Return [X, Y] of the center of cell containing provided text 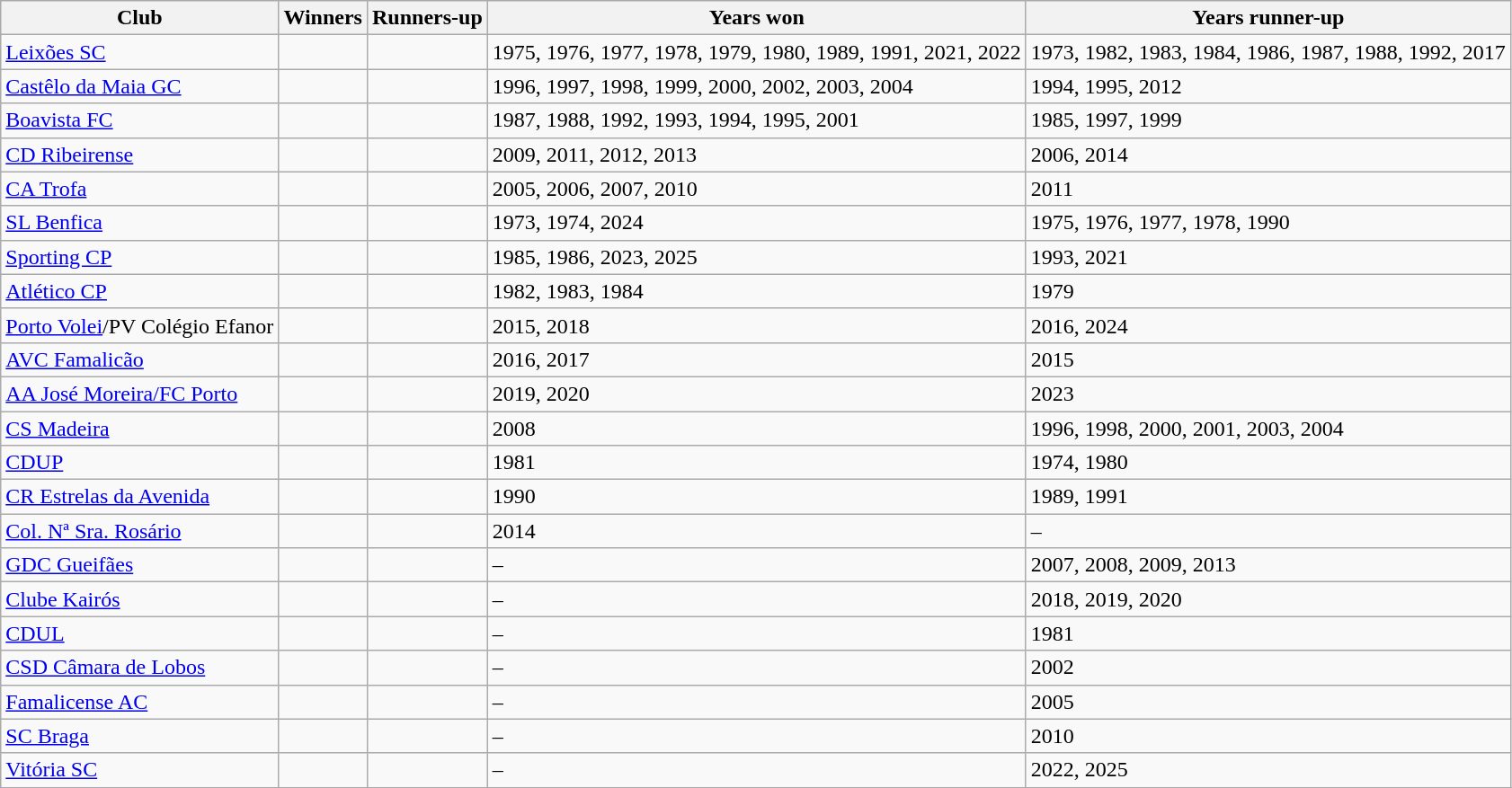
1994, 1995, 2012 [1267, 86]
2019, 2020 [757, 394]
Years won [757, 18]
1996, 1998, 2000, 2001, 2003, 2004 [1267, 429]
CSD Câmara de Lobos [140, 668]
2005 [1267, 702]
Years runner-up [1267, 18]
2008 [757, 429]
SL Benfica [140, 223]
Famalicense AC [140, 702]
1973, 1982, 1983, 1984, 1986, 1987, 1988, 1992, 2017 [1267, 52]
CR Estrelas da Avenida [140, 497]
CDUP [140, 463]
1989, 1991 [1267, 497]
1996, 1997, 1998, 1999, 2000, 2002, 2003, 2004 [757, 86]
Col. Nª Sra. Rosário [140, 531]
Leixões SC [140, 52]
Winners [324, 18]
Sporting CP [140, 257]
1990 [757, 497]
GDC Gueifães [140, 565]
AA José Moreira/FC Porto [140, 394]
Boavista FC [140, 120]
2005, 2006, 2007, 2010 [757, 189]
1975, 1976, 1977, 1978, 1979, 1980, 1989, 1991, 2021, 2022 [757, 52]
CDUL [140, 633]
2018, 2019, 2020 [1267, 599]
Club [140, 18]
1982, 1983, 1984 [757, 291]
1974, 1980 [1267, 463]
1987, 1988, 1992, 1993, 1994, 1995, 2001 [757, 120]
AVC Famalicão [140, 359]
Runners-up [427, 18]
2011 [1267, 189]
2014 [757, 531]
2002 [1267, 668]
Vitória SC [140, 770]
1985, 1997, 1999 [1267, 120]
2007, 2008, 2009, 2013 [1267, 565]
CS Madeira [140, 429]
2016, 2017 [757, 359]
1979 [1267, 291]
2016, 2024 [1267, 325]
2023 [1267, 394]
2010 [1267, 736]
1993, 2021 [1267, 257]
SC Braga [140, 736]
1973, 1974, 2024 [757, 223]
CD Ribeirense [140, 155]
Atlético CP [140, 291]
CA Trofa [140, 189]
1975, 1976, 1977, 1978, 1990 [1267, 223]
2006, 2014 [1267, 155]
Castêlo da Maia GC [140, 86]
2015, 2018 [757, 325]
2009, 2011, 2012, 2013 [757, 155]
1985, 1986, 2023, 2025 [757, 257]
Clube Kairós [140, 599]
Porto Volei/PV Colégio Efanor [140, 325]
2015 [1267, 359]
2022, 2025 [1267, 770]
